Search for the cell housing the specified text and yield its (x, y) center coordinate. 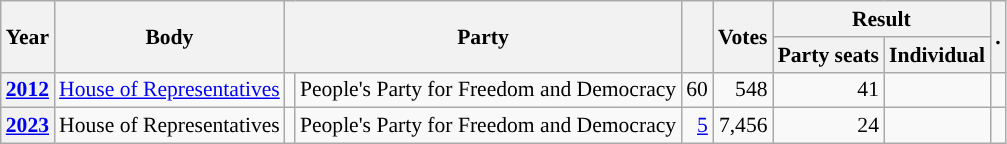
24 (828, 126)
Party (483, 36)
Body (170, 36)
60 (697, 90)
Votes (743, 36)
41 (828, 90)
548 (743, 90)
Party seats (828, 55)
7,456 (743, 126)
. (998, 36)
5 (697, 126)
Individual (937, 55)
2023 (28, 126)
Result (882, 19)
Year (28, 36)
2012 (28, 90)
